From the cell containing the given text, extract its center point as [X, Y] coordinate. 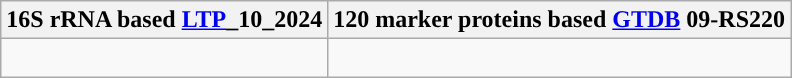
120 marker proteins based GTDB 09-RS220 [560, 20]
16S rRNA based LTP_10_2024 [164, 20]
